From the cell containing the given text, extract its center point as (X, Y) coordinate. 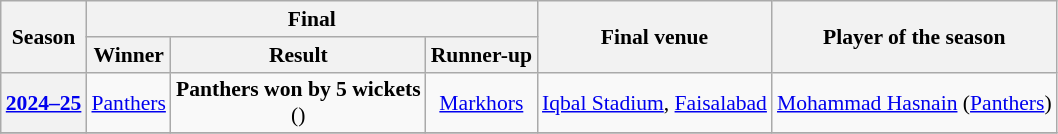
Player of the season (914, 36)
Final venue (654, 36)
Markhors (482, 102)
Panthers (128, 102)
Winner (128, 55)
Runner-up (482, 55)
Iqbal Stadium, Faisalabad (654, 102)
2024–25 (44, 102)
Panthers won by 5 wickets() (298, 102)
Result (298, 55)
Mohammad Hasnain (Panthers) (914, 102)
Season (44, 36)
Final (312, 19)
